Return (X, Y) of the center of cell containing provided text 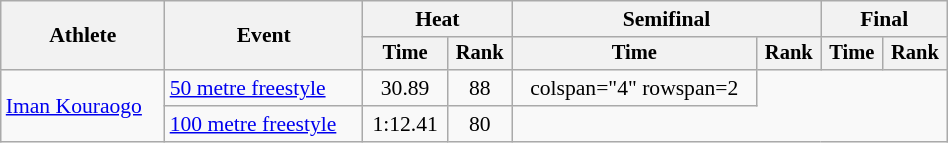
Event (264, 36)
100 metre freestyle (264, 124)
Final (884, 19)
Iman Kouraogo (83, 106)
30.89 (406, 88)
50 metre freestyle (264, 88)
colspan="4" rowspan=2 (634, 88)
Semifinal (666, 19)
88 (480, 88)
Athlete (83, 36)
80 (480, 124)
Heat (438, 19)
1:12.41 (406, 124)
